Locate the cell with the specified text and output its [x, y] center coordinate. 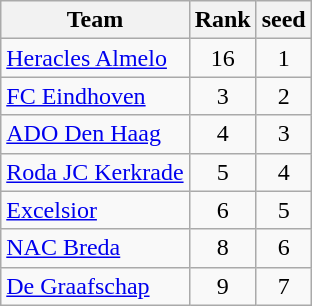
Roda JC Kerkrade [95, 172]
2 [284, 96]
NAC Breda [95, 248]
seed [284, 20]
1 [284, 58]
Team [95, 20]
7 [284, 286]
FC Eindhoven [95, 96]
De Graafschap [95, 286]
Rank [222, 20]
8 [222, 248]
9 [222, 286]
Heracles Almelo [95, 58]
16 [222, 58]
ADO Den Haag [95, 134]
Excelsior [95, 210]
